Pinpoint the cell where the given text exists, returning its [X, Y] midpoint coordinate. 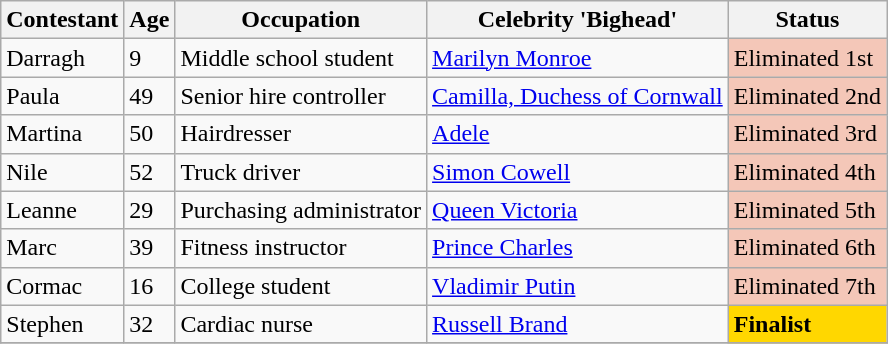
Eliminated 5th [807, 210]
Paula [62, 96]
Finalist [807, 324]
Eliminated 4th [807, 172]
Nile [62, 172]
39 [150, 248]
Occupation [301, 20]
Cardiac nurse [301, 324]
Hairdresser [301, 134]
Truck driver [301, 172]
Cormac [62, 286]
Leanne [62, 210]
Eliminated 7th [807, 286]
Eliminated 2nd [807, 96]
Middle school student [301, 58]
Stephen [62, 324]
Prince Charles [578, 248]
Status [807, 20]
College student [301, 286]
Purchasing administrator [301, 210]
Martina [62, 134]
Simon Cowell [578, 172]
Eliminated 3rd [807, 134]
Marilyn Monroe [578, 58]
49 [150, 96]
9 [150, 58]
52 [150, 172]
Senior hire controller [301, 96]
Eliminated 6th [807, 248]
Queen Victoria [578, 210]
50 [150, 134]
Adele [578, 134]
Age [150, 20]
Contestant [62, 20]
Eliminated 1st [807, 58]
29 [150, 210]
16 [150, 286]
Marc [62, 248]
Fitness instructor [301, 248]
32 [150, 324]
Camilla, Duchess of Cornwall [578, 96]
Vladimir Putin [578, 286]
Celebrity 'Bighead' [578, 20]
Russell Brand [578, 324]
Darragh [62, 58]
